Find where the given text appears and provide that cell's center as [X, Y] coordinate. 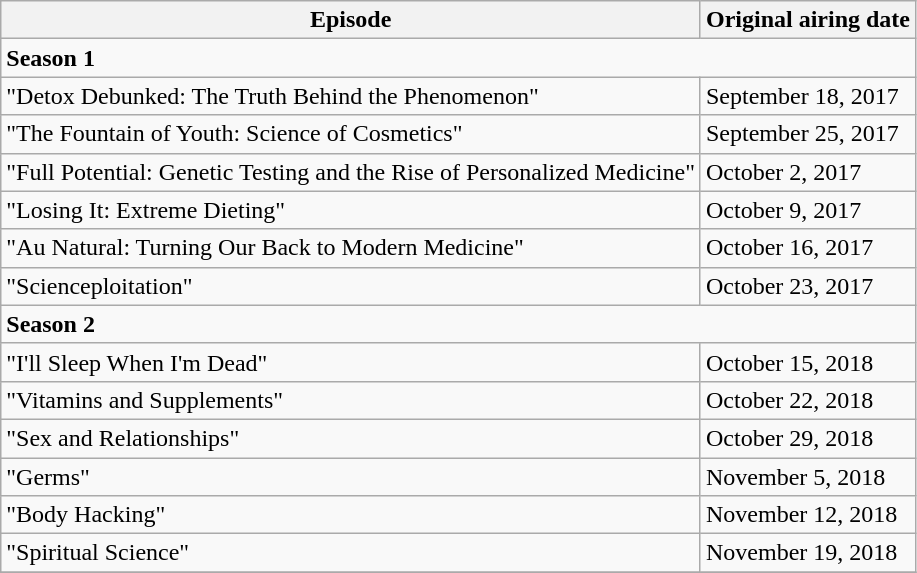
September 18, 2017 [808, 96]
October 9, 2017 [808, 210]
October 29, 2018 [808, 438]
November 5, 2018 [808, 477]
October 2, 2017 [808, 172]
"Losing It: Extreme Dieting" [351, 210]
October 22, 2018 [808, 400]
October 16, 2017 [808, 248]
"Detox Debunked: The Truth Behind the Phenomenon" [351, 96]
"Scienceploitation" [351, 286]
"The Fountain of Youth: Science of Cosmetics" [351, 134]
Episode [351, 20]
"Sex and Relationships" [351, 438]
November 19, 2018 [808, 553]
"Vitamins and Supplements" [351, 400]
October 15, 2018 [808, 362]
October 23, 2017 [808, 286]
Season 2 [458, 324]
"Spiritual Science" [351, 553]
"Germs" [351, 477]
November 12, 2018 [808, 515]
Original airing date [808, 20]
September 25, 2017 [808, 134]
"Full Potential: Genetic Testing and the Rise of Personalized Medicine" [351, 172]
"Au Natural: Turning Our Back to Modern Medicine" [351, 248]
Season 1 [458, 58]
"I'll Sleep When I'm Dead" [351, 362]
"Body Hacking" [351, 515]
